Determine the (x, y) coordinate at the center of the cell enclosing the given text.  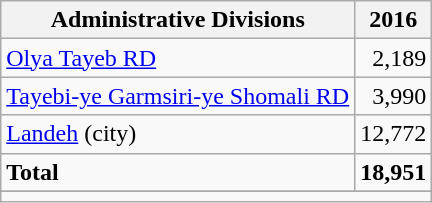
2016 (394, 20)
Olya Tayeb RD (178, 58)
Total (178, 172)
3,990 (394, 96)
18,951 (394, 172)
Landeh (city) (178, 134)
2,189 (394, 58)
12,772 (394, 134)
Administrative Divisions (178, 20)
Tayebi-ye Garmsiri-ye Shomali RD (178, 96)
